Find where the given text appears and provide that cell's center as [x, y] coordinate. 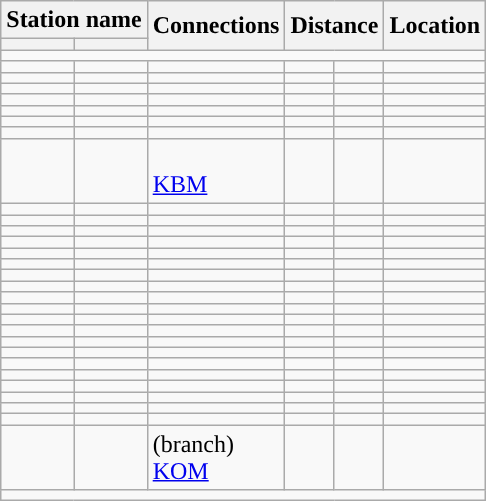
Distance [334, 26]
KBM [216, 170]
Location [435, 26]
Connections [216, 26]
(branch) KOM [216, 458]
Station name [74, 20]
